Return the [X, Y] coordinate for the center point of the cell that contains the specified text.  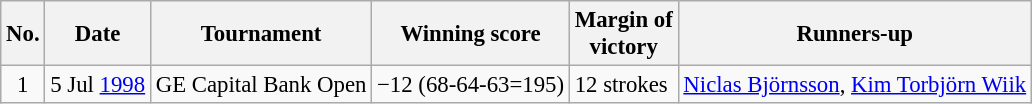
12 strokes [624, 85]
1 [23, 85]
Tournament [260, 34]
Runners-up [854, 34]
Winning score [471, 34]
Margin ofvictory [624, 34]
No. [23, 34]
Date [98, 34]
−12 (68-64-63=195) [471, 85]
Niclas Björnsson, Kim Torbjörn Wiik [854, 85]
GE Capital Bank Open [260, 85]
5 Jul 1998 [98, 85]
